Find where the given text appears and provide that cell's center as (x, y) coordinate. 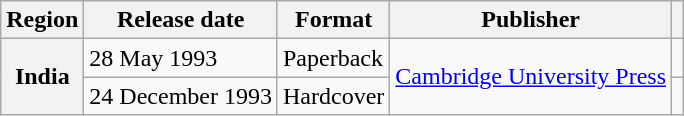
24 December 1993 (181, 96)
28 May 1993 (181, 58)
Format (333, 20)
Hardcover (333, 96)
Cambridge University Press (531, 77)
India (42, 77)
Release date (181, 20)
Publisher (531, 20)
Paperback (333, 58)
Region (42, 20)
